Output the [X, Y] coordinate of the center of the cell containing the given text.  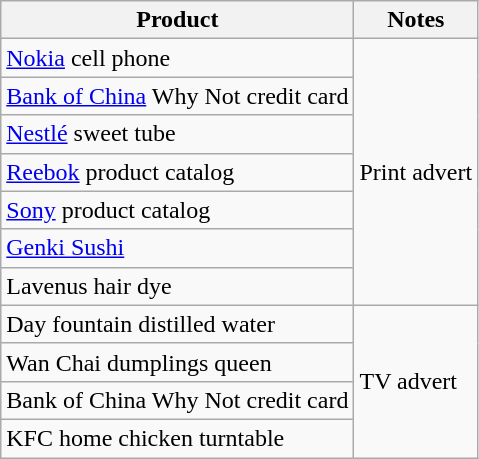
Day fountain distilled water [178, 324]
Print advert [416, 172]
Genki Sushi [178, 248]
Reebok product catalog [178, 172]
Nestlé sweet tube [178, 134]
KFC home chicken turntable [178, 438]
TV advert [416, 381]
Product [178, 20]
Sony product catalog [178, 210]
Nokia cell phone [178, 58]
Wan Chai dumplings queen [178, 362]
Lavenus hair dye [178, 286]
Notes [416, 20]
